For the text-containing cell, return its midpoint in [x, y] coordinate format. 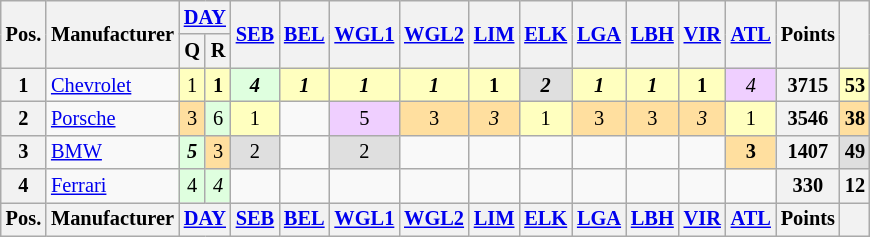
6 [218, 118]
38 [855, 118]
49 [855, 152]
3715 [808, 85]
R [218, 51]
Q [192, 51]
1407 [808, 152]
330 [808, 186]
Porsche [112, 118]
Ferrari [112, 186]
3546 [808, 118]
12 [855, 186]
BMW [112, 152]
Chevrolet [112, 85]
53 [855, 85]
